Output the [X, Y] coordinate of the center of the cell containing the given text.  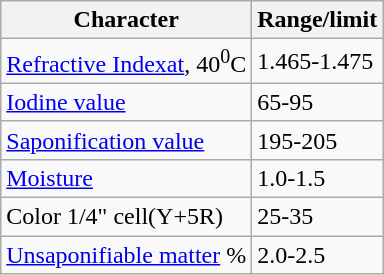
1.465-1.475 [318, 62]
1.0-1.5 [318, 178]
Range/limit [318, 20]
Moisture [126, 178]
Saponification value [126, 140]
2.0-2.5 [318, 255]
Color 1/4" cell(Y+5R) [126, 217]
Refractive Indexat, 400C [126, 62]
Unsaponifiable matter % [126, 255]
Character [126, 20]
Iodine value [126, 102]
65-95 [318, 102]
25-35 [318, 217]
195-205 [318, 140]
